Identify which cell holds the provided text, then report its (x, y) central coordinate. 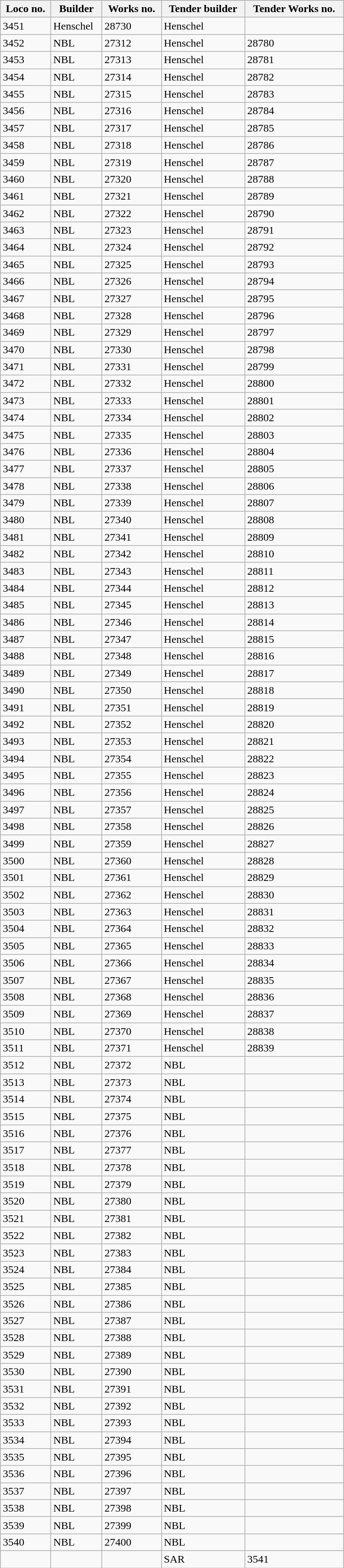
3479 (26, 503)
27323 (132, 231)
28819 (294, 707)
28832 (294, 929)
27387 (132, 1321)
3498 (26, 827)
27389 (132, 1355)
27346 (132, 622)
27399 (132, 1525)
28796 (294, 316)
3527 (26, 1321)
3523 (26, 1252)
3467 (26, 299)
28831 (294, 912)
3504 (26, 929)
3510 (26, 1031)
3470 (26, 350)
27353 (132, 741)
27318 (132, 145)
3487 (26, 639)
27390 (132, 1372)
28836 (294, 997)
28835 (294, 980)
3490 (26, 690)
27364 (132, 929)
3483 (26, 571)
3500 (26, 861)
27397 (132, 1491)
3469 (26, 333)
27393 (132, 1423)
27392 (132, 1406)
3525 (26, 1286)
27347 (132, 639)
3456 (26, 111)
28807 (294, 503)
3514 (26, 1099)
28804 (294, 452)
27343 (132, 571)
27367 (132, 980)
27315 (132, 94)
3494 (26, 759)
27376 (132, 1133)
3491 (26, 707)
28793 (294, 265)
3534 (26, 1440)
27329 (132, 333)
3492 (26, 724)
27383 (132, 1252)
28816 (294, 656)
27385 (132, 1286)
3536 (26, 1474)
3497 (26, 810)
27360 (132, 861)
28782 (294, 77)
27368 (132, 997)
28789 (294, 196)
3463 (26, 231)
27398 (132, 1508)
3519 (26, 1184)
3533 (26, 1423)
28800 (294, 384)
27312 (132, 43)
3501 (26, 878)
27313 (132, 60)
28824 (294, 793)
28830 (294, 895)
Tender builder (203, 9)
28822 (294, 759)
3472 (26, 384)
3485 (26, 605)
27336 (132, 452)
28780 (294, 43)
3486 (26, 622)
3473 (26, 401)
3482 (26, 554)
3461 (26, 196)
3488 (26, 656)
28828 (294, 861)
28833 (294, 946)
27332 (132, 384)
27333 (132, 401)
3474 (26, 418)
3524 (26, 1269)
3468 (26, 316)
27320 (132, 179)
3535 (26, 1457)
27366 (132, 963)
27372 (132, 1065)
28820 (294, 724)
27327 (132, 299)
28802 (294, 418)
28806 (294, 486)
3507 (26, 980)
3465 (26, 265)
28811 (294, 571)
3454 (26, 77)
27369 (132, 1014)
28794 (294, 282)
28783 (294, 94)
27396 (132, 1474)
27382 (132, 1235)
3481 (26, 537)
27375 (132, 1116)
28839 (294, 1048)
27335 (132, 435)
27351 (132, 707)
27359 (132, 844)
28797 (294, 333)
28730 (132, 26)
28810 (294, 554)
28818 (294, 690)
27362 (132, 895)
27394 (132, 1440)
27380 (132, 1201)
3458 (26, 145)
28803 (294, 435)
3478 (26, 486)
27358 (132, 827)
28784 (294, 111)
27371 (132, 1048)
3511 (26, 1048)
27365 (132, 946)
28817 (294, 673)
27324 (132, 248)
3521 (26, 1218)
27325 (132, 265)
3466 (26, 282)
28790 (294, 214)
27330 (132, 350)
28825 (294, 810)
27350 (132, 690)
3513 (26, 1082)
3520 (26, 1201)
27314 (132, 77)
27377 (132, 1150)
3539 (26, 1525)
3522 (26, 1235)
28801 (294, 401)
28786 (294, 145)
28787 (294, 162)
3505 (26, 946)
3493 (26, 741)
27319 (132, 162)
28798 (294, 350)
27348 (132, 656)
27342 (132, 554)
3475 (26, 435)
3512 (26, 1065)
28809 (294, 537)
3495 (26, 776)
3489 (26, 673)
27400 (132, 1542)
28829 (294, 878)
27354 (132, 759)
3455 (26, 94)
27339 (132, 503)
28799 (294, 367)
3471 (26, 367)
27357 (132, 810)
28827 (294, 844)
27328 (132, 316)
27331 (132, 367)
3457 (26, 128)
28826 (294, 827)
28808 (294, 520)
28795 (294, 299)
27344 (132, 588)
27378 (132, 1167)
3499 (26, 844)
28812 (294, 588)
27381 (132, 1218)
27345 (132, 605)
3451 (26, 26)
28834 (294, 963)
Builder (76, 9)
3462 (26, 214)
27341 (132, 537)
28785 (294, 128)
3516 (26, 1133)
28837 (294, 1014)
3503 (26, 912)
3530 (26, 1372)
28821 (294, 741)
3528 (26, 1338)
3476 (26, 452)
27373 (132, 1082)
27338 (132, 486)
27355 (132, 776)
3540 (26, 1542)
27317 (132, 128)
28814 (294, 622)
27363 (132, 912)
3459 (26, 162)
3453 (26, 60)
3531 (26, 1389)
SAR (203, 1559)
27374 (132, 1099)
3537 (26, 1491)
27391 (132, 1389)
3538 (26, 1508)
27334 (132, 418)
28838 (294, 1031)
3452 (26, 43)
3526 (26, 1304)
27395 (132, 1457)
27322 (132, 214)
27356 (132, 793)
Tender Works no. (294, 9)
27340 (132, 520)
28792 (294, 248)
27388 (132, 1338)
3484 (26, 588)
3509 (26, 1014)
28815 (294, 639)
27321 (132, 196)
3464 (26, 248)
3517 (26, 1150)
27386 (132, 1304)
27326 (132, 282)
3541 (294, 1559)
3460 (26, 179)
3532 (26, 1406)
27361 (132, 878)
27384 (132, 1269)
27352 (132, 724)
3506 (26, 963)
28788 (294, 179)
Loco no. (26, 9)
3515 (26, 1116)
27316 (132, 111)
27370 (132, 1031)
28813 (294, 605)
3529 (26, 1355)
3508 (26, 997)
3502 (26, 895)
27379 (132, 1184)
28781 (294, 60)
28823 (294, 776)
27337 (132, 469)
3518 (26, 1167)
28805 (294, 469)
27349 (132, 673)
3496 (26, 793)
3477 (26, 469)
3480 (26, 520)
28791 (294, 231)
Works no. (132, 9)
